Pinpoint the cell where the given text exists, returning its [x, y] midpoint coordinate. 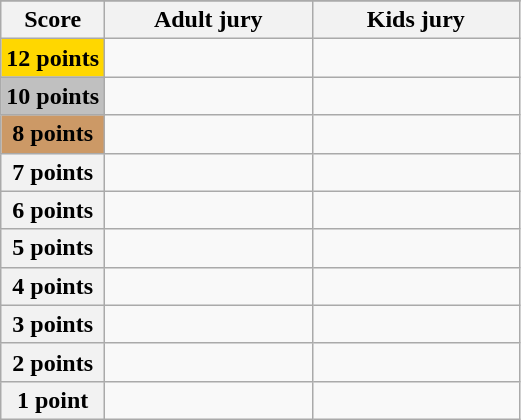
1 point [53, 400]
Adult jury [209, 20]
Score [53, 20]
10 points [53, 96]
Kids jury [416, 20]
4 points [53, 286]
12 points [53, 58]
2 points [53, 362]
5 points [53, 248]
6 points [53, 210]
3 points [53, 324]
7 points [53, 172]
8 points [53, 134]
